Output the (x, y) coordinate of the center of the cell containing the given text.  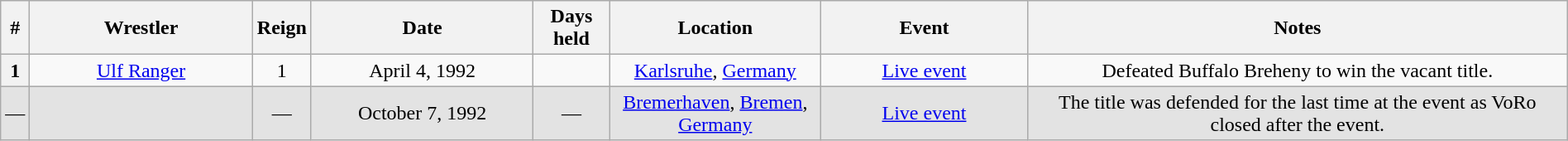
Event (925, 28)
Karlsruhe, Germany (715, 70)
April 4, 1992 (422, 70)
October 7, 1992 (422, 113)
Location (715, 28)
Days held (571, 28)
The title was defended for the last time at the event as VoRo closed after the event. (1297, 113)
Notes (1297, 28)
Ulf Ranger (141, 70)
Bremerhaven, Bremen, Germany (715, 113)
Defeated Buffalo Breheny to win the vacant title. (1297, 70)
Date (422, 28)
Reign (281, 28)
# (15, 28)
Wrestler (141, 28)
